Return [X, Y] of the center of cell containing provided text 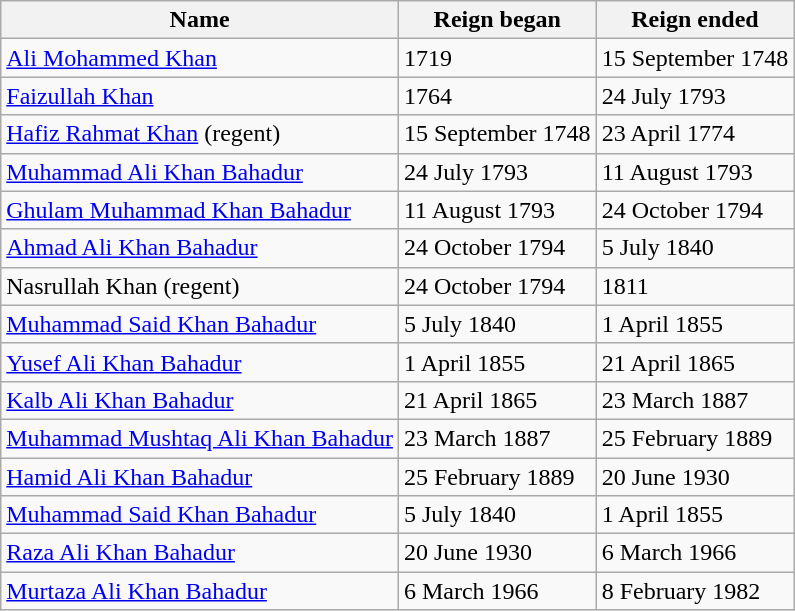
Kalb Ali Khan Bahadur [200, 400]
Muhammad Mushtaq Ali Khan Bahadur [200, 438]
Reign ended [695, 20]
23 April 1774 [695, 134]
1719 [497, 58]
Faizullah Khan [200, 96]
Hafiz Rahmat Khan (regent) [200, 134]
Nasrullah Khan (regent) [200, 286]
Muhammad Ali Khan Bahadur [200, 172]
Hamid Ali Khan Bahadur [200, 477]
Name [200, 20]
8 February 1982 [695, 591]
Ali Mohammed Khan [200, 58]
Murtaza Ali Khan Bahadur [200, 591]
1764 [497, 96]
1811 [695, 286]
Reign began [497, 20]
Raza Ali Khan Bahadur [200, 553]
Ahmad Ali Khan Bahadur [200, 248]
Yusef Ali Khan Bahadur [200, 362]
Ghulam Muhammad Khan Bahadur [200, 210]
